Find where the given text appears and provide that cell's center as [x, y] coordinate. 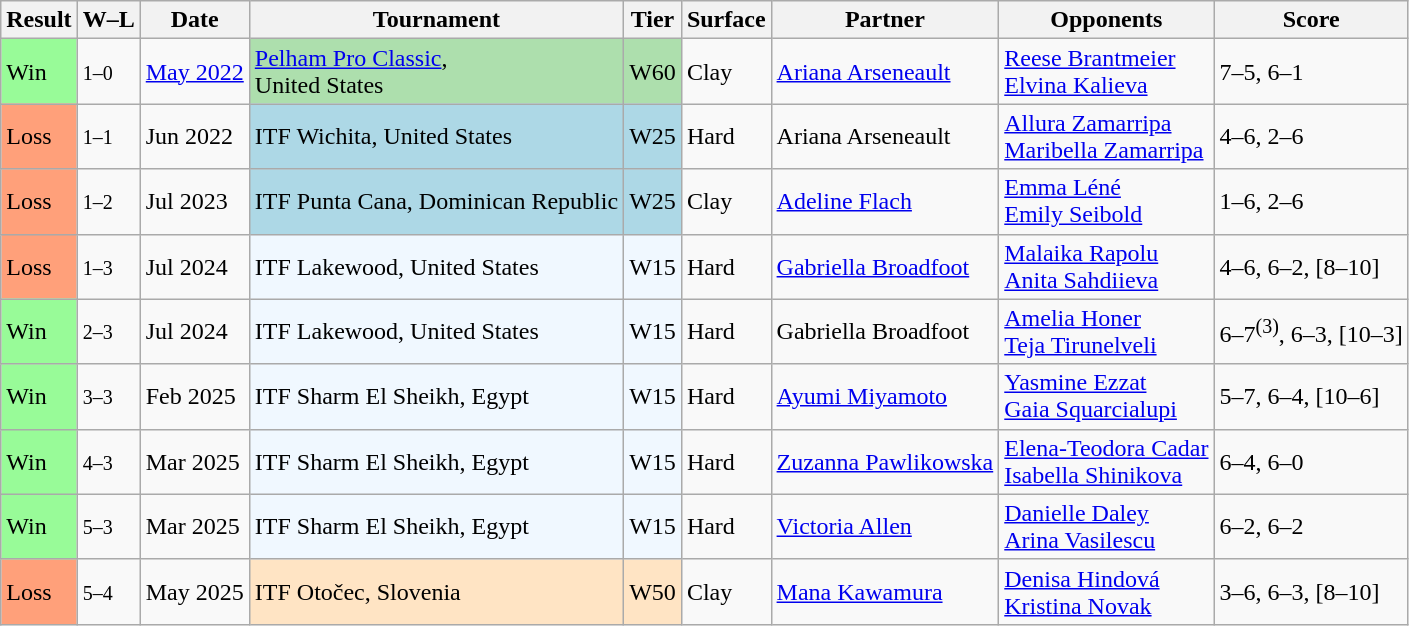
ITF Wichita, United States [436, 136]
Malaika Rapolu Anita Sahdiieva [1106, 266]
Amelia Honer Teja Tirunelveli [1106, 332]
Yasmine Ezzat Gaia Squarcialupi [1106, 396]
7–5, 6–1 [1311, 72]
Zuzanna Pawlikowska [885, 462]
Mana Kawamura [885, 592]
Jul 2023 [194, 202]
6–4, 6–0 [1311, 462]
Feb 2025 [194, 396]
Elena-Teodora Cadar Isabella Shinikova [1106, 462]
3–6, 6–3, [8–10] [1311, 592]
ITF Punta Cana, Dominican Republic [436, 202]
Surface [726, 20]
1–0 [108, 72]
Reese Brantmeier Elvina Kalieva [1106, 72]
W50 [653, 592]
Jun 2022 [194, 136]
1–6, 2–6 [1311, 202]
Opponents [1106, 20]
4–6, 6–2, [8–10] [1311, 266]
5–7, 6–4, [10–6] [1311, 396]
Allura Zamarripa Maribella Zamarripa [1106, 136]
Victoria Allen [885, 526]
6–7(3), 6–3, [10–3] [1311, 332]
W–L [108, 20]
4–6, 2–6 [1311, 136]
Pelham Pro Classic, United States [436, 72]
4–3 [108, 462]
1–1 [108, 136]
Adeline Flach [885, 202]
1–3 [108, 266]
Tier [653, 20]
1–2 [108, 202]
Danielle Daley Arina Vasilescu [1106, 526]
Denisa Hindová Kristina Novak [1106, 592]
Result [39, 20]
3–3 [108, 396]
Partner [885, 20]
Date [194, 20]
Emma Léné Emily Seibold [1106, 202]
Ayumi Miyamoto [885, 396]
2–3 [108, 332]
Score [1311, 20]
May 2025 [194, 592]
5–3 [108, 526]
Tournament [436, 20]
6–2, 6–2 [1311, 526]
5–4 [108, 592]
W60 [653, 72]
ITF Otočec, Slovenia [436, 592]
May 2022 [194, 72]
